Search for the cell housing the specified text and yield its [x, y] center coordinate. 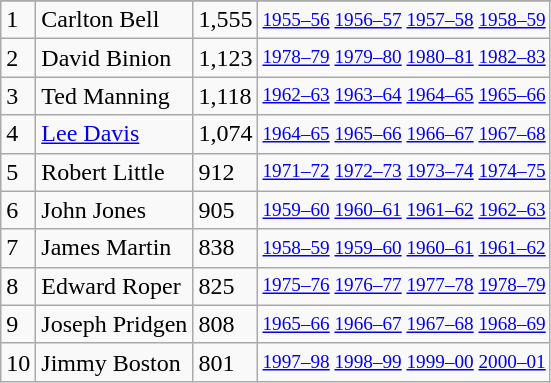
3 [18, 96]
1975–76 1976–77 1977–78 1978–79 [404, 286]
2 [18, 58]
Edward Roper [114, 286]
10 [18, 362]
8 [18, 286]
5 [18, 172]
905 [226, 210]
John Jones [114, 210]
1 [18, 20]
1,123 [226, 58]
1,118 [226, 96]
801 [226, 362]
9 [18, 324]
838 [226, 248]
1978–79 1979–80 1980–81 1982–83 [404, 58]
David Binion [114, 58]
912 [226, 172]
1965–66 1966–67 1967–68 1968–69 [404, 324]
Jimmy Boston [114, 362]
1,074 [226, 134]
1955–56 1956–57 1957–58 1958–59 [404, 20]
Lee Davis [114, 134]
1,555 [226, 20]
1962–63 1963–64 1964–65 1965–66 [404, 96]
Robert Little [114, 172]
Ted Manning [114, 96]
4 [18, 134]
1958–59 1959–60 1960–61 1961–62 [404, 248]
James Martin [114, 248]
825 [226, 286]
7 [18, 248]
1971–72 1972–73 1973–74 1974–75 [404, 172]
Joseph Pridgen [114, 324]
1964–65 1965–66 1966–67 1967–68 [404, 134]
808 [226, 324]
1959–60 1960–61 1961–62 1962–63 [404, 210]
6 [18, 210]
1997–98 1998–99 1999–00 2000–01 [404, 362]
Carlton Bell [114, 20]
